Scan for the cell matching the given text and deliver its (x, y) coordinate at center. 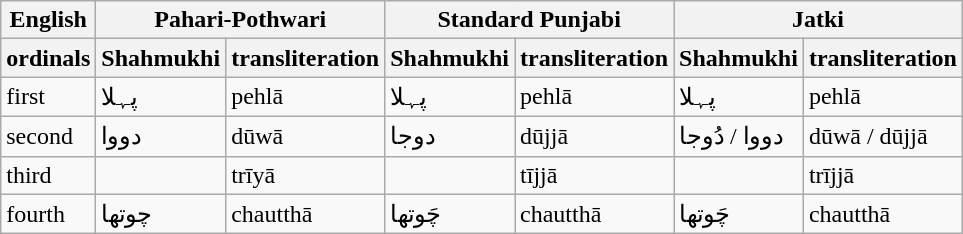
ordinals (48, 58)
fourth (48, 214)
first (48, 97)
Standard Punjabi (530, 20)
dūwā (306, 136)
dūjjā (594, 136)
dūwā / dūjjā (882, 136)
third (48, 175)
چوتھا (161, 214)
دوجا (450, 136)
English (48, 20)
دووا / دُوجا (739, 136)
second (48, 136)
دووا (161, 136)
trīyā (306, 175)
trījjā (882, 175)
Pahari-Pothwari (240, 20)
tījjā (594, 175)
Jatki (818, 20)
